Return the [x, y] coordinate for the center point of the cell that contains the specified text.  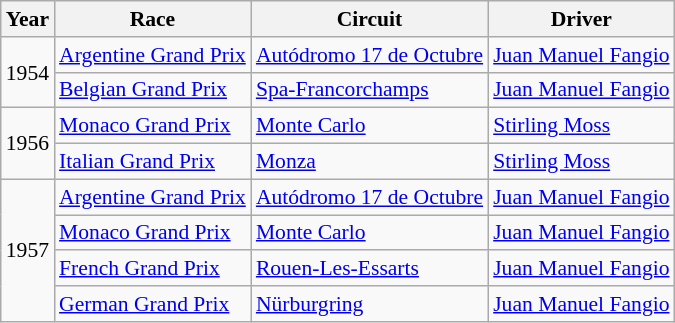
1957 [28, 250]
Nürburgring [370, 304]
Monza [370, 162]
Belgian Grand Prix [152, 90]
French Grand Prix [152, 269]
German Grand Prix [152, 304]
1956 [28, 144]
Italian Grand Prix [152, 162]
Spa-Francorchamps [370, 90]
Race [152, 19]
Year [28, 19]
Driver [581, 19]
Rouen-Les-Essarts [370, 269]
1954 [28, 72]
Circuit [370, 19]
